Pinpoint the cell where the given text exists, returning its [x, y] midpoint coordinate. 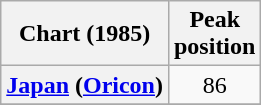
Chart (1985) [85, 34]
Peakposition [214, 34]
86 [214, 85]
Japan (Oricon) [85, 85]
